Return (X, Y) of the center of cell containing provided text 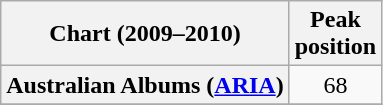
68 (335, 85)
Peakposition (335, 34)
Chart (2009–2010) (145, 34)
Australian Albums (ARIA) (145, 85)
